For the text-containing cell, return its midpoint in (X, Y) coordinate format. 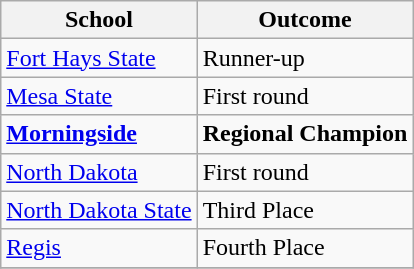
Outcome (305, 20)
Fort Hays State (99, 58)
Morningside (99, 134)
Regis (99, 248)
North Dakota State (99, 210)
Fourth Place (305, 248)
School (99, 20)
Regional Champion (305, 134)
Runner-up (305, 58)
Mesa State (99, 96)
Third Place (305, 210)
North Dakota (99, 172)
